Identify which cell holds the provided text, then report its [X, Y] central coordinate. 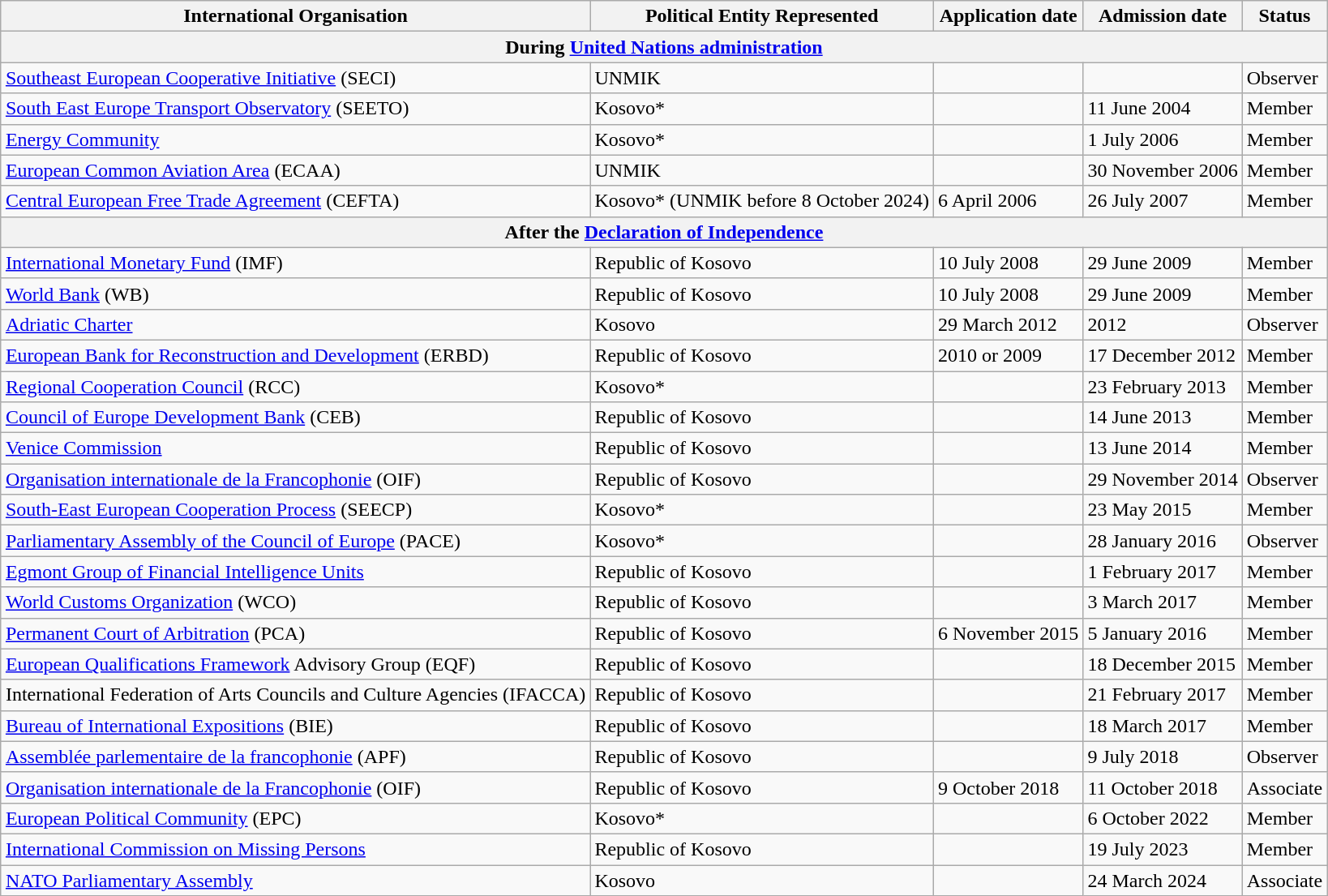
9 October 2018 [1009, 787]
29 March 2012 [1009, 324]
2012 [1163, 324]
1 February 2017 [1163, 572]
3 March 2017 [1163, 602]
6 October 2022 [1163, 818]
Council of Europe Development Bank (CEB) [295, 418]
Kosovo* (UNMIK before 8 October 2024) [762, 201]
29 November 2014 [1163, 479]
26 July 2007 [1163, 201]
23 May 2015 [1163, 510]
South-East European Cooperation Process (SEECP) [295, 510]
Bureau of International Expositions (BIE) [295, 726]
30 November 2006 [1163, 170]
After the Declaration of Independence [663, 232]
Energy Community [295, 139]
Egmont Group of Financial Intelligence Units [295, 572]
11 June 2004 [1163, 109]
6 April 2006 [1009, 201]
International Federation of Arts Councils and Culture Agencies (IFACCA) [295, 695]
European Common Aviation Area (ECAA) [295, 170]
18 December 2015 [1163, 664]
European Political Community (EPC) [295, 818]
South East Europe Transport Observatory (SEETO) [295, 109]
Adriatic Charter [295, 324]
During United Nations administration [663, 47]
International Commission on Missing Persons [295, 849]
14 June 2013 [1163, 418]
6 November 2015 [1009, 633]
Parliamentary Assembly of the Council of Europe (PACE) [295, 541]
13 June 2014 [1163, 448]
5 January 2016 [1163, 633]
Admission date [1163, 16]
International Organisation [295, 16]
Regional Cooperation Council (RCC) [295, 387]
Southeast European Cooperative Initiative (SECI) [295, 78]
28 January 2016 [1163, 541]
NATO Parliamentary Assembly [295, 880]
19 July 2023 [1163, 849]
Political Entity Represented [762, 16]
21 February 2017 [1163, 695]
European Qualifications Framework Advisory Group (EQF) [295, 664]
2010 or 2009 [1009, 355]
23 February 2013 [1163, 387]
World Customs Organization (WCO) [295, 602]
Assemblée parlementaire de la francophonie (APF) [295, 757]
18 March 2017 [1163, 726]
International Monetary Fund (IMF) [295, 263]
9 July 2018 [1163, 757]
Permanent Court of Arbitration (PCA) [295, 633]
17 December 2012 [1163, 355]
Central European Free Trade Agreement (CEFTA) [295, 201]
Venice Commission [295, 448]
Status [1284, 16]
1 July 2006 [1163, 139]
European Bank for Reconstruction and Development (ERBD) [295, 355]
World Bank (WB) [295, 294]
Application date [1009, 16]
24 March 2024 [1163, 880]
11 October 2018 [1163, 787]
